Return the [x, y] coordinate for the center point of the cell that contains the specified text.  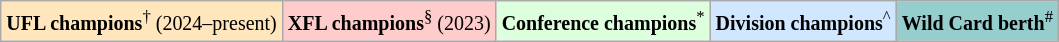
UFL champions† (2024–present) [142, 21]
Division champions^ [803, 21]
Conference champions* [603, 21]
XFL champions§ (2023) [389, 21]
Wild Card berth# [977, 21]
